Provide the [x, y] coordinate of the cell's center where the given text is located.  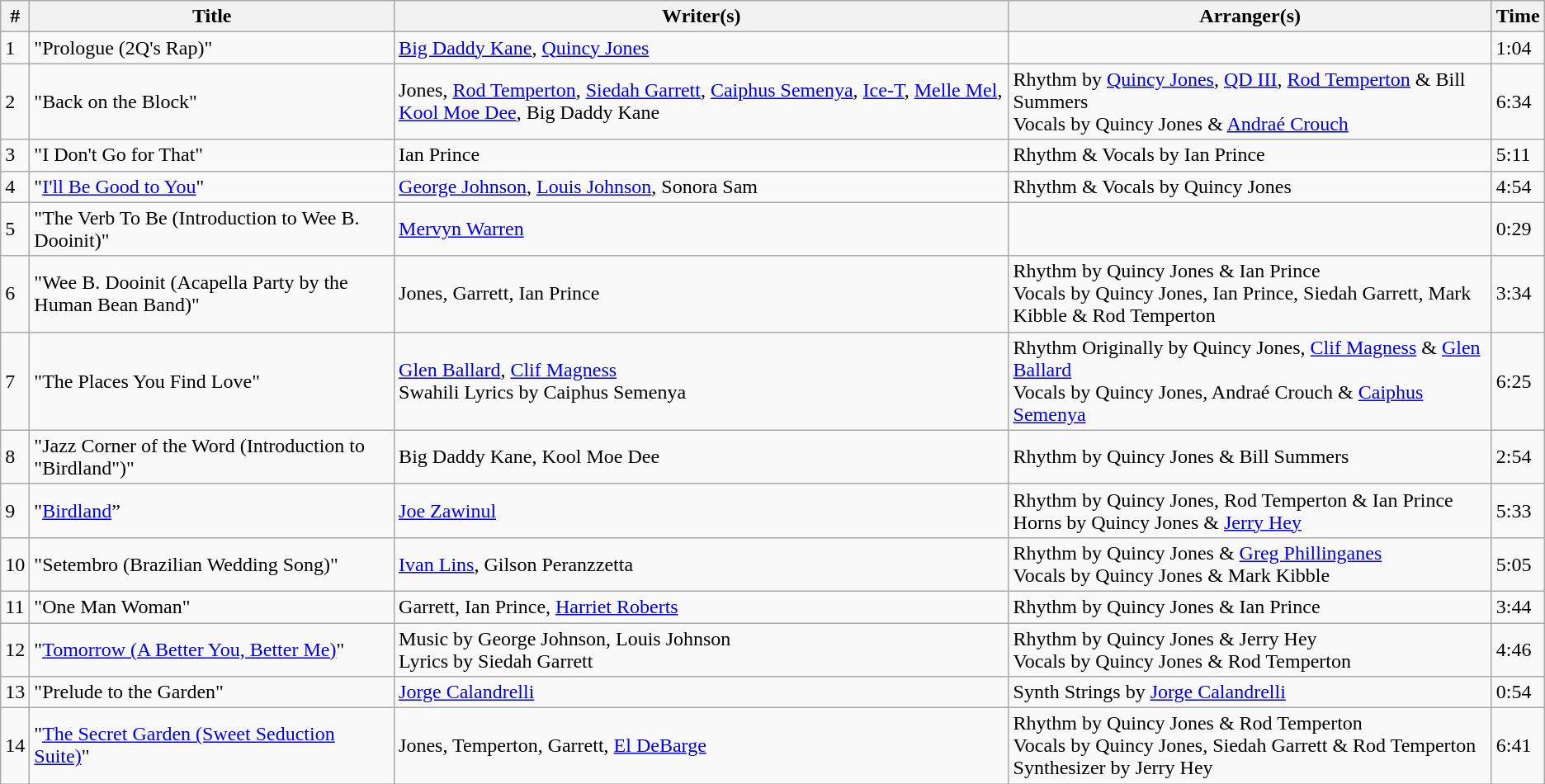
3:44 [1518, 607]
14 [15, 746]
6:34 [1518, 102]
Jorge Calandrelli [702, 692]
George Johnson, Louis Johnson, Sonora Sam [702, 187]
"Birdland” [212, 510]
"I'll Be Good to You" [212, 187]
5:05 [1518, 564]
Jones, Rod Temperton, Siedah Garrett, Caiphus Semenya, Ice-T, Melle Mel, Kool Moe Dee, Big Daddy Kane [702, 102]
"The Secret Garden (Sweet Seduction Suite)" [212, 746]
"The Places You Find Love" [212, 381]
"One Man Woman" [212, 607]
Jones, Temperton, Garrett, El DeBarge [702, 746]
Glen Ballard, Clif MagnessSwahili Lyrics by Caiphus Semenya [702, 381]
Rhythm by Quincy Jones & Bill Summers [1250, 457]
0:54 [1518, 692]
Rhythm & Vocals by Ian Prince [1250, 155]
Ian Prince [702, 155]
Garrett, Ian Prince, Harriet Roberts [702, 607]
Rhythm & Vocals by Quincy Jones [1250, 187]
"The Verb To Be (Introduction to Wee B. Dooinit)" [212, 229]
Jones, Garrett, Ian Prince [702, 294]
10 [15, 564]
Arranger(s) [1250, 17]
"Wee B. Dooinit (Acapella Party by the Human Bean Band)" [212, 294]
Mervyn Warren [702, 229]
"Setembro (Brazilian Wedding Song)" [212, 564]
# [15, 17]
Synth Strings by Jorge Calandrelli [1250, 692]
Rhythm by Quincy Jones, Rod Temperton & Ian PrinceHorns by Quincy Jones & Jerry Hey [1250, 510]
6 [15, 294]
Big Daddy Kane, Quincy Jones [702, 48]
8 [15, 457]
Rhythm by Quincy Jones & Greg PhillinganesVocals by Quincy Jones & Mark Kibble [1250, 564]
"Jazz Corner of the Word (Introduction to "Birdland")" [212, 457]
"Back on the Block" [212, 102]
"Prelude to the Garden" [212, 692]
3:34 [1518, 294]
12 [15, 649]
3 [15, 155]
4:54 [1518, 187]
Rhythm by Quincy Jones & Jerry HeyVocals by Quincy Jones & Rod Temperton [1250, 649]
5 [15, 229]
4:46 [1518, 649]
6:41 [1518, 746]
4 [15, 187]
Rhythm by Quincy Jones & Ian PrinceVocals by Quincy Jones, Ian Prince, Siedah Garrett, Mark Kibble & Rod Temperton [1250, 294]
2:54 [1518, 457]
Big Daddy Kane, Kool Moe Dee [702, 457]
6:25 [1518, 381]
9 [15, 510]
Rhythm by Quincy Jones, QD III, Rod Temperton & Bill SummersVocals by Quincy Jones & Andraé Crouch [1250, 102]
Title [212, 17]
"Prologue (2Q's Rap)" [212, 48]
2 [15, 102]
Writer(s) [702, 17]
Rhythm by Quincy Jones & Rod TempertonVocals by Quincy Jones, Siedah Garrett & Rod TempertonSynthesizer by Jerry Hey [1250, 746]
Rhythm by Quincy Jones & Ian Prince [1250, 607]
5:11 [1518, 155]
5:33 [1518, 510]
0:29 [1518, 229]
Ivan Lins, Gilson Peranzzetta [702, 564]
7 [15, 381]
11 [15, 607]
1:04 [1518, 48]
13 [15, 692]
Time [1518, 17]
"I Don't Go for That" [212, 155]
"Tomorrow (A Better You, Better Me)" [212, 649]
1 [15, 48]
Rhythm Originally by Quincy Jones, Clif Magness & Glen BallardVocals by Quincy Jones, Andraé Crouch & Caiphus Semenya [1250, 381]
Joe Zawinul [702, 510]
Music by George Johnson, Louis JohnsonLyrics by Siedah Garrett [702, 649]
